Extract the (x, y) coordinate from the center of the cell holding the provided text.  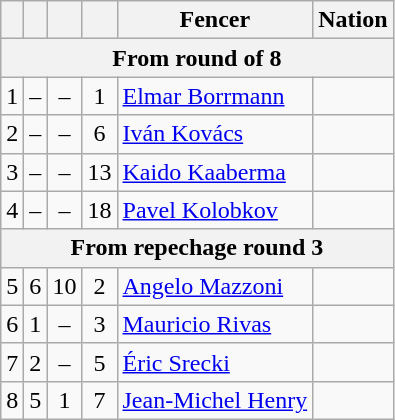
Nation (353, 20)
4 (12, 210)
Éric Srecki (215, 362)
Fencer (215, 20)
Angelo Mazzoni (215, 286)
From round of 8 (197, 58)
13 (100, 172)
8 (12, 400)
Elmar Borrmann (215, 96)
Mauricio Rivas (215, 324)
Iván Kovács (215, 134)
Jean-Michel Henry (215, 400)
10 (64, 286)
From repechage round 3 (197, 248)
Kaido Kaaberma (215, 172)
18 (100, 210)
Pavel Kolobkov (215, 210)
